Extract the [x, y] coordinate from the center of the cell holding the provided text.  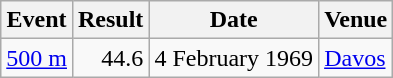
500 m [37, 58]
Result [110, 20]
Davos [356, 58]
4 February 1969 [234, 58]
Date [234, 20]
Event [37, 20]
44.6 [110, 58]
Venue [356, 20]
